Detect which cell encompasses the target text, then output its (x, y) center coordinate. 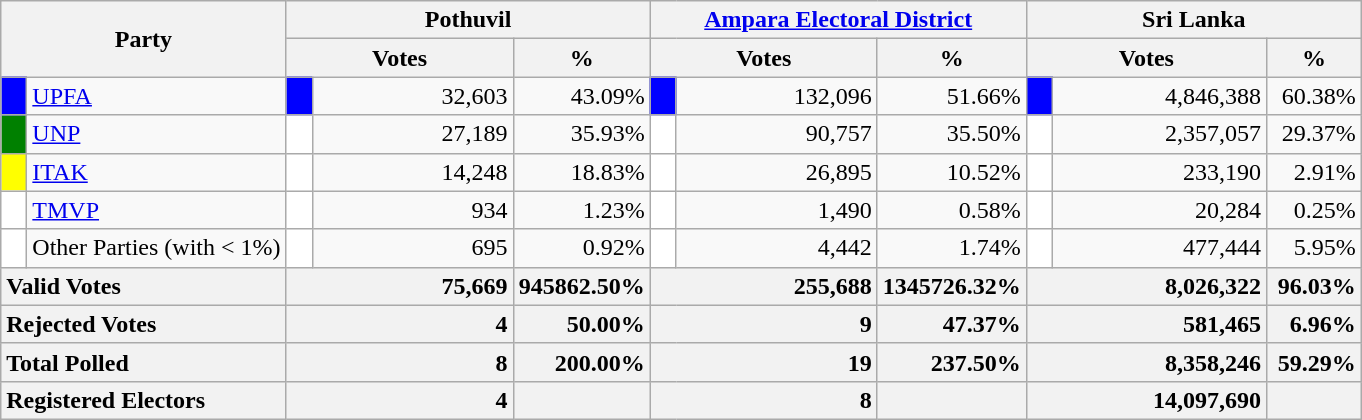
0.58% (952, 210)
20,284 (1159, 210)
14,097,690 (1146, 400)
2,357,057 (1159, 134)
Other Parties (with < 1%) (156, 248)
6.96% (1314, 324)
1.23% (582, 210)
945862.50% (582, 286)
5.95% (1314, 248)
Registered Electors (144, 400)
35.50% (952, 134)
TMVP (156, 210)
Sri Lanka (1194, 20)
Party (144, 39)
60.38% (1314, 96)
UPFA (156, 96)
233,190 (1159, 172)
581,465 (1146, 324)
51.66% (952, 96)
255,688 (764, 286)
10.52% (952, 172)
Ampara Electoral District (838, 20)
477,444 (1159, 248)
UNP (156, 134)
0.25% (1314, 210)
1345726.32% (952, 286)
0.92% (582, 248)
695 (412, 248)
27,189 (412, 134)
29.37% (1314, 134)
4,442 (776, 248)
Valid Votes (144, 286)
35.93% (582, 134)
200.00% (582, 362)
Rejected Votes (144, 324)
96.03% (1314, 286)
1.74% (952, 248)
9 (764, 324)
8,358,246 (1146, 362)
1,490 (776, 210)
59.29% (1314, 362)
50.00% (582, 324)
ITAK (156, 172)
90,757 (776, 134)
237.50% (952, 362)
8,026,322 (1146, 286)
934 (412, 210)
2.91% (1314, 172)
43.09% (582, 96)
32,603 (412, 96)
47.37% (952, 324)
4,846,388 (1159, 96)
19 (764, 362)
Pothuvil (468, 20)
26,895 (776, 172)
Total Polled (144, 362)
14,248 (412, 172)
75,669 (400, 286)
18.83% (582, 172)
132,096 (776, 96)
